From the cell containing the given text, extract its center point as (X, Y) coordinate. 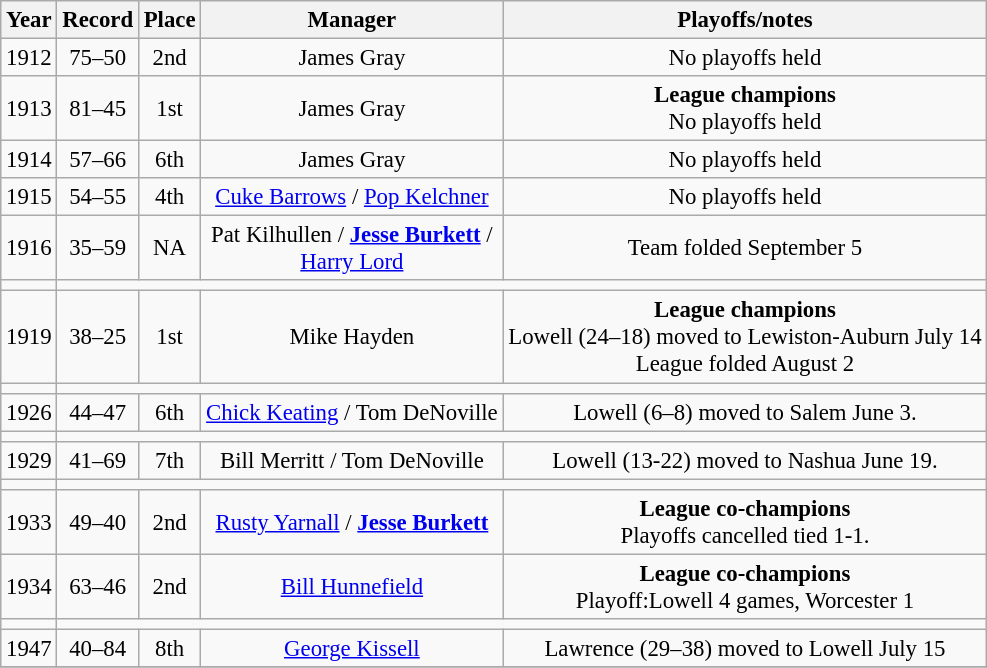
Lawrence (29–38) moved to Lowell July 15 (745, 648)
1919 (29, 337)
Place (169, 20)
75–50 (98, 58)
Manager (352, 20)
League co-championsPlayoff:Lowell 4 games, Worcester 1 (745, 586)
4th (169, 197)
1933 (29, 522)
Chick Keating / Tom DeNoville (352, 412)
54–55 (98, 197)
Bill Hunnefield (352, 586)
1915 (29, 197)
Record (98, 20)
NA (169, 248)
44–47 (98, 412)
40–84 (98, 648)
63–46 (98, 586)
Pat Kilhullen / Jesse Burkett / Harry Lord (352, 248)
1934 (29, 586)
8th (169, 648)
57–66 (98, 160)
49–40 (98, 522)
George Kissell (352, 648)
35–59 (98, 248)
Mike Hayden (352, 337)
Team folded September 5 (745, 248)
1914 (29, 160)
Lowell (13-22) moved to Nashua June 19. (745, 460)
Year (29, 20)
1913 (29, 108)
Playoffs/notes (745, 20)
1916 (29, 248)
Cuke Barrows / Pop Kelchner (352, 197)
1929 (29, 460)
1947 (29, 648)
1926 (29, 412)
7th (169, 460)
Lowell (6–8) moved to Salem June 3. (745, 412)
League championsNo playoffs held (745, 108)
38–25 (98, 337)
Bill Merritt / Tom DeNoville (352, 460)
League championsLowell (24–18) moved to Lewiston-Auburn July 14League folded August 2 (745, 337)
Rusty Yarnall / Jesse Burkett (352, 522)
41–69 (98, 460)
League co-champions Playoffs cancelled tied 1-1. (745, 522)
81–45 (98, 108)
1912 (29, 58)
